Scan for the cell matching the given text and deliver its (x, y) coordinate at center. 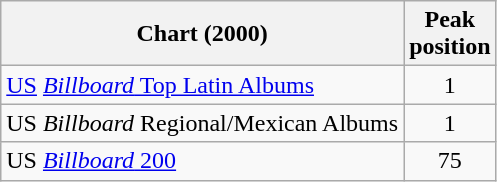
US Billboard 200 (202, 161)
75 (450, 161)
Peakposition (450, 34)
US Billboard Top Latin Albums (202, 85)
Chart (2000) (202, 34)
US Billboard Regional/Mexican Albums (202, 123)
